Determine the (x, y) coordinate at the center of the cell enclosing the given text.  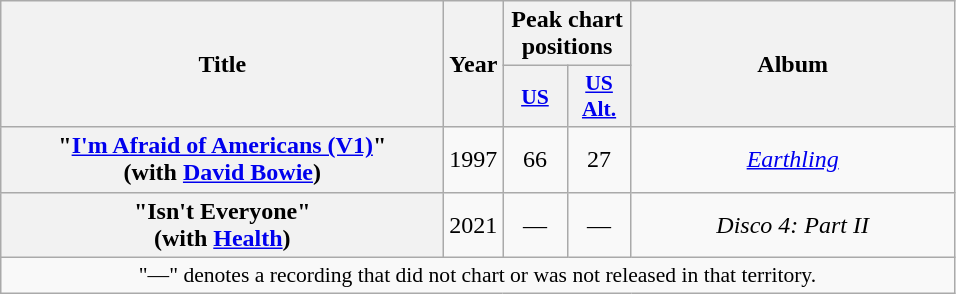
Album (792, 64)
"I'm Afraid of Americans (V1)"(with David Bowie) (222, 160)
66 (535, 160)
Title (222, 64)
1997 (474, 160)
Disco 4: Part II (792, 224)
Peak chart positions (567, 34)
Year (474, 64)
"—" denotes a recording that did not chart or was not released in that territory. (478, 275)
2021 (474, 224)
27 (599, 160)
"Isn't Everyone"(with Health) (222, 224)
USAlt. (599, 96)
Earthling (792, 160)
US (535, 96)
